Search for the cell housing the specified text and yield its (x, y) center coordinate. 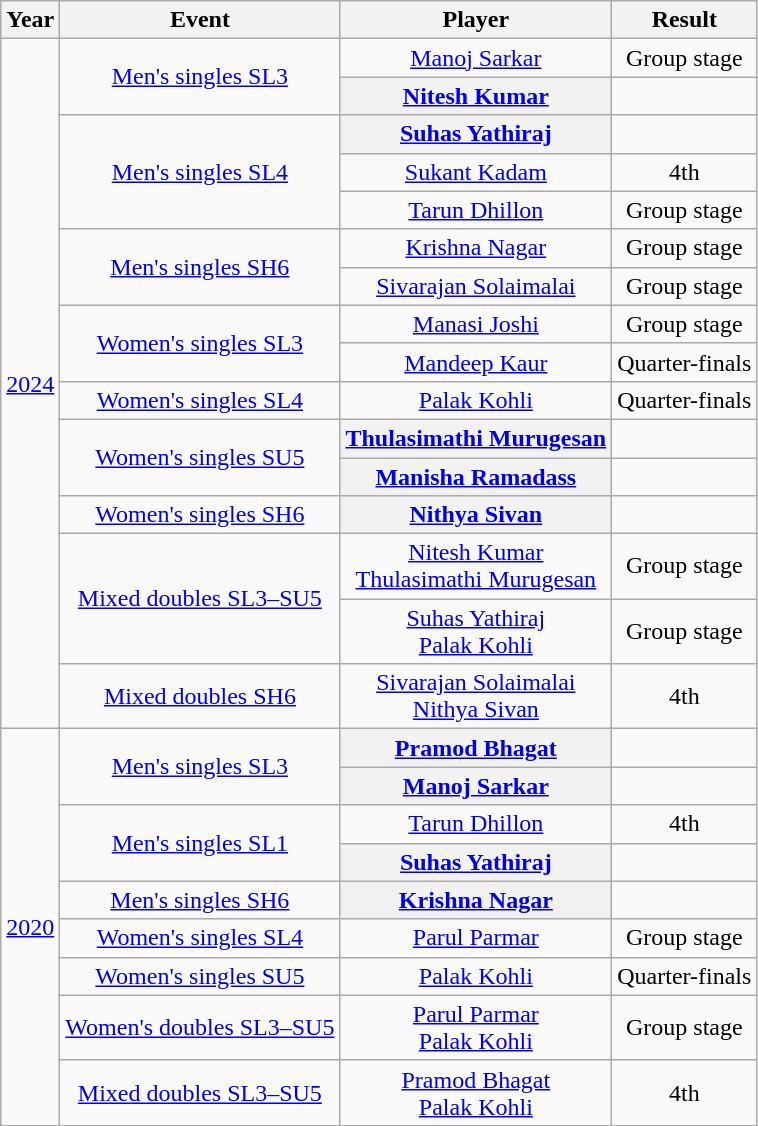
Sivarajan SolaimalaiNithya Sivan (476, 696)
Mandeep Kaur (476, 362)
Men's singles SL4 (200, 172)
Pramod BhagatPalak Kohli (476, 1092)
Sukant Kadam (476, 172)
Mixed doubles SH6 (200, 696)
Men's singles SL1 (200, 843)
Sivarajan Solaimalai (476, 286)
Nithya Sivan (476, 515)
Nitesh KumarThulasimathi Murugesan (476, 566)
Pramod Bhagat (476, 748)
Manasi Joshi (476, 324)
Women's doubles SL3–SU5 (200, 1028)
Thulasimathi Murugesan (476, 438)
Parul Parmar (476, 938)
Women's singles SL3 (200, 343)
2024 (30, 384)
Player (476, 20)
2020 (30, 928)
Event (200, 20)
Manisha Ramadass (476, 477)
Nitesh Kumar (476, 96)
Parul ParmarPalak Kohli (476, 1028)
Result (684, 20)
Suhas YathirajPalak Kohli (476, 632)
Women's singles SH6 (200, 515)
Year (30, 20)
